Output the (X, Y) coordinate of the center of the cell containing the given text.  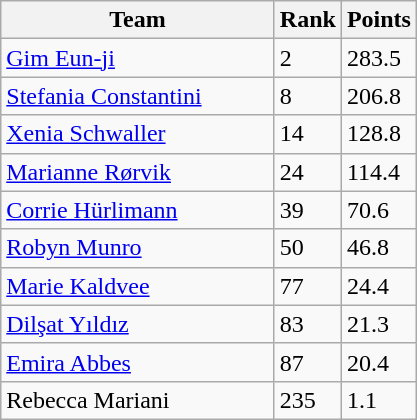
2 (308, 58)
14 (308, 134)
Stefania Constantini (138, 96)
20.4 (378, 362)
1.1 (378, 400)
235 (308, 400)
Rebecca Mariani (138, 400)
46.8 (378, 248)
Xenia Schwaller (138, 134)
87 (308, 362)
50 (308, 248)
Robyn Munro (138, 248)
206.8 (378, 96)
128.8 (378, 134)
24.4 (378, 286)
Corrie Hürlimann (138, 210)
114.4 (378, 172)
39 (308, 210)
8 (308, 96)
Marie Kaldvee (138, 286)
Rank (308, 20)
24 (308, 172)
70.6 (378, 210)
Dilşat Yıldız (138, 324)
77 (308, 286)
Emira Abbes (138, 362)
Marianne Rørvik (138, 172)
Points (378, 20)
21.3 (378, 324)
283.5 (378, 58)
Team (138, 20)
Gim Eun-ji (138, 58)
83 (308, 324)
